Pinpoint the cell where the given text exists, returning its (X, Y) midpoint coordinate. 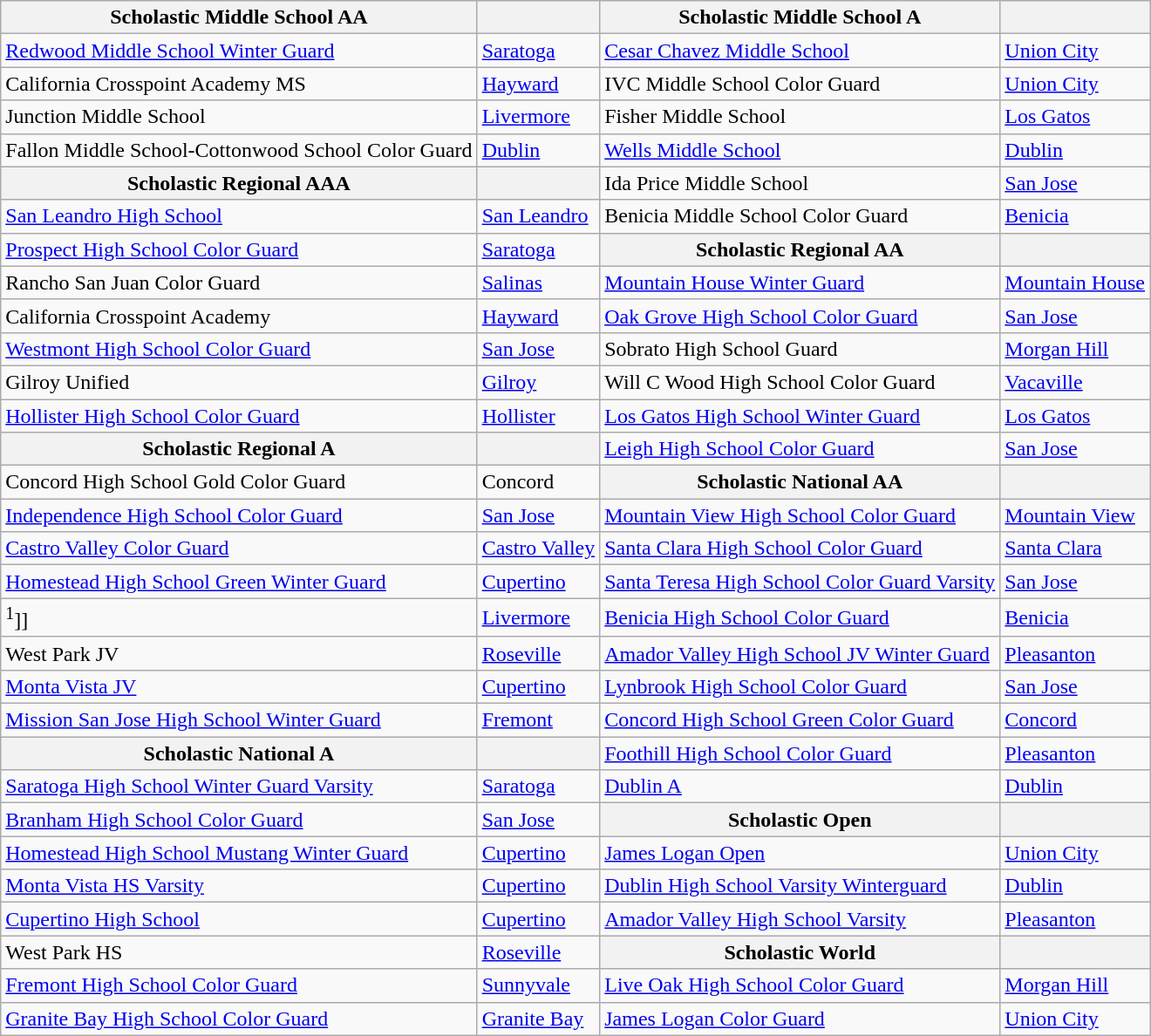
Dublin A (800, 787)
Westmont High School Color Guard (239, 349)
Concord High School Gold Color Guard (239, 482)
Dublin High School Varsity Winterguard (800, 886)
Concord High School Green Color Guard (800, 720)
California Crosspoint Academy (239, 316)
Santa Teresa High School Color Guard Varsity (800, 582)
Scholastic National A (239, 753)
Gilroy Unified (239, 382)
Foothill High School Color Guard (800, 753)
Castro Valley (539, 549)
Santa Clara (1075, 549)
Scholastic Middle School A (800, 17)
Scholastic Open (800, 820)
Live Oak High School Color Guard (800, 985)
Leigh High School Color Guard (800, 449)
Oak Grove High School Color Guard (800, 316)
Scholastic World (800, 952)
Granite Bay (539, 1019)
Independence High School Color Guard (239, 515)
Scholastic Regional AAA (239, 183)
Benicia Middle School Color Guard (800, 216)
Cesar Chavez Middle School (800, 51)
West Park HS (239, 952)
Fisher Middle School (800, 117)
Scholastic National AA (800, 482)
Hollister High School Color Guard (239, 416)
IVC Middle School Color Guard (800, 84)
Redwood Middle School Winter Guard (239, 51)
Mountain House (1075, 283)
1]] (239, 617)
Fallon Middle School-Cottonwood School Color Guard (239, 150)
Mission San Jose High School Winter Guard (239, 720)
Sobrato High School Guard (800, 349)
Monta Vista HS Varsity (239, 886)
Cupertino High School (239, 919)
Castro Valley Color Guard (239, 549)
Lynbrook High School Color Guard (800, 686)
Will C Wood High School Color Guard (800, 382)
Gilroy (539, 382)
Saratoga High School Winter Guard Varsity (239, 787)
Los Gatos High School Winter Guard (800, 416)
Mountain View (1075, 515)
Wells Middle School (800, 150)
Homestead High School Green Winter Guard (239, 582)
Scholastic Regional AA (800, 249)
Scholastic Regional A (239, 449)
James Logan Color Guard (800, 1019)
Prospect High School Color Guard (239, 249)
California Crosspoint Academy MS (239, 84)
Rancho San Juan Color Guard (239, 283)
Salinas (539, 283)
San Leandro (539, 216)
Hollister (539, 416)
Amador Valley High School JV Winter Guard (800, 653)
James Logan Open (800, 853)
Scholastic Middle School AA (239, 17)
Sunnyvale (539, 985)
Branham High School Color Guard (239, 820)
West Park JV (239, 653)
Fremont High School Color Guard (239, 985)
Homestead High School Mustang Winter Guard (239, 853)
San Leandro High School (239, 216)
Fremont (539, 720)
Mountain House Winter Guard (800, 283)
Benicia High School Color Guard (800, 617)
Amador Valley High School Varsity (800, 919)
Vacaville (1075, 382)
Granite Bay High School Color Guard (239, 1019)
Mountain View High School Color Guard (800, 515)
Monta Vista JV (239, 686)
Junction Middle School (239, 117)
Santa Clara High School Color Guard (800, 549)
Ida Price Middle School (800, 183)
